Identify which cell holds the provided text, then report its [x, y] central coordinate. 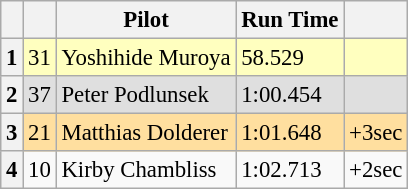
Pilot [146, 20]
1:02.713 [290, 170]
1:01.648 [290, 133]
58.529 [290, 58]
+3sec [376, 133]
10 [40, 170]
21 [40, 133]
1:00.454 [290, 95]
Matthias Dolderer [146, 133]
2 [12, 95]
Peter Podlunsek [146, 95]
4 [12, 170]
37 [40, 95]
Run Time [290, 20]
3 [12, 133]
1 [12, 58]
Kirby Chambliss [146, 170]
+2sec [376, 170]
Yoshihide Muroya [146, 58]
31 [40, 58]
